Detect which cell encompasses the target text, then output its (X, Y) center coordinate. 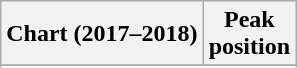
Peakposition (249, 34)
Chart (2017–2018) (102, 34)
